Scan for the cell matching the given text and deliver its (x, y) coordinate at center. 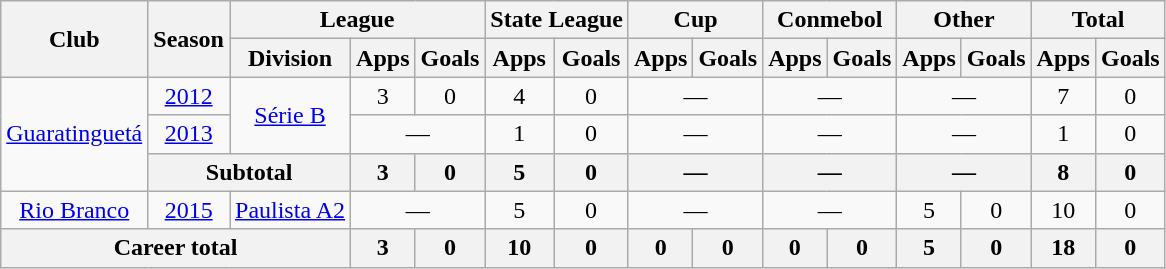
Guaratinguetá (74, 134)
State League (557, 20)
7 (1063, 96)
League (358, 20)
Subtotal (250, 172)
Club (74, 39)
Career total (176, 248)
18 (1063, 248)
2013 (189, 134)
Division (290, 58)
Season (189, 39)
8 (1063, 172)
Série B (290, 115)
2015 (189, 210)
4 (520, 96)
Paulista A2 (290, 210)
2012 (189, 96)
Conmebol (830, 20)
Cup (695, 20)
Total (1098, 20)
Rio Branco (74, 210)
Other (964, 20)
